For the text-containing cell, return its midpoint in [x, y] coordinate format. 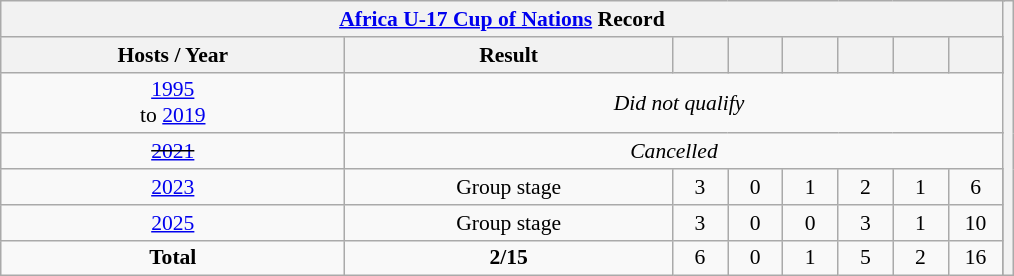
5 [866, 258]
Hosts / Year [173, 55]
1995to 2019 [173, 102]
Cancelled [674, 152]
16 [976, 258]
2023 [173, 187]
Result [509, 55]
2/15 [509, 258]
2021 [173, 152]
10 [976, 223]
Africa U-17 Cup of Nations Record [502, 19]
Did not qualify [679, 102]
2025 [173, 223]
Total [173, 258]
